Scan for the cell matching the given text and deliver its (X, Y) coordinate at center. 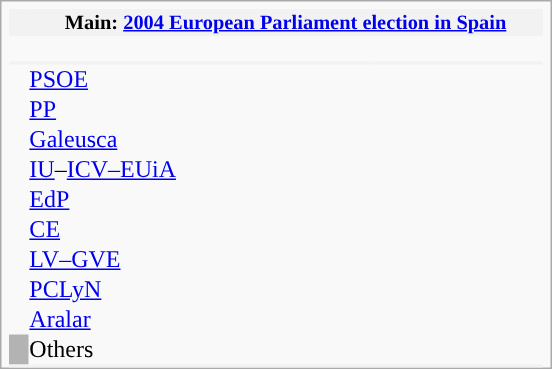
Others (124, 350)
LV–GVE (124, 260)
EdP (124, 200)
Aralar (124, 320)
IU–ICV–EUiA (124, 170)
Main: 2004 European Parliament election in Spain (286, 22)
PCLyN (124, 290)
CE (124, 230)
PP (124, 110)
PSOE (124, 80)
Galeusca (124, 140)
